Detect which cell encompasses the target text, then output its (x, y) center coordinate. 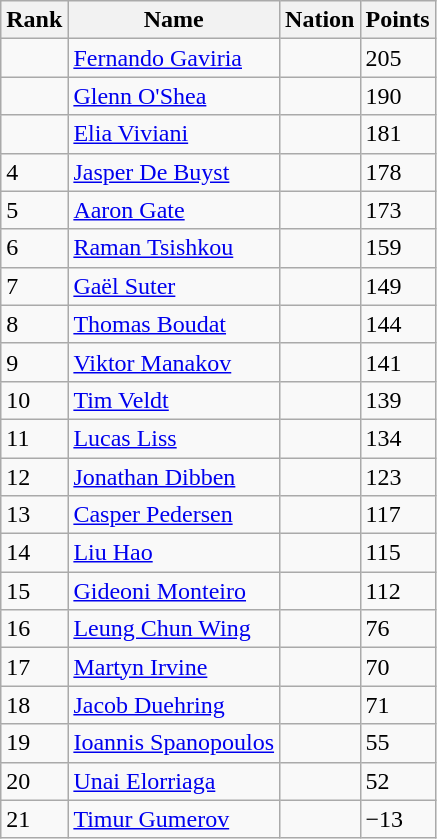
7 (34, 286)
159 (398, 248)
17 (34, 667)
144 (398, 324)
10 (34, 400)
9 (34, 362)
Gideoni Monteiro (174, 591)
Casper Pedersen (174, 515)
11 (34, 438)
55 (398, 743)
8 (34, 324)
Martyn Irvine (174, 667)
Fernando Gaviria (174, 58)
5 (34, 210)
Jasper De Buyst (174, 172)
173 (398, 210)
14 (34, 553)
Rank (34, 20)
Lucas Liss (174, 438)
Nation (320, 20)
141 (398, 362)
15 (34, 591)
Aaron Gate (174, 210)
Raman Tsishkou (174, 248)
Thomas Boudat (174, 324)
16 (34, 629)
6 (34, 248)
Viktor Manakov (174, 362)
13 (34, 515)
Glenn O'Shea (174, 96)
52 (398, 781)
4 (34, 172)
Timur Gumerov (174, 819)
112 (398, 591)
Liu Hao (174, 553)
21 (34, 819)
117 (398, 515)
Tim Veldt (174, 400)
Jacob Duehring (174, 705)
70 (398, 667)
12 (34, 477)
115 (398, 553)
181 (398, 134)
Elia Viviani (174, 134)
123 (398, 477)
Gaël Suter (174, 286)
178 (398, 172)
139 (398, 400)
20 (34, 781)
Leung Chun Wing (174, 629)
Jonathan Dibben (174, 477)
134 (398, 438)
71 (398, 705)
149 (398, 286)
Points (398, 20)
205 (398, 58)
19 (34, 743)
Ioannis Spanopoulos (174, 743)
Unai Elorriaga (174, 781)
Name (174, 20)
−13 (398, 819)
18 (34, 705)
190 (398, 96)
76 (398, 629)
